Return the (x, y) coordinate for the center point of the cell that contains the specified text.  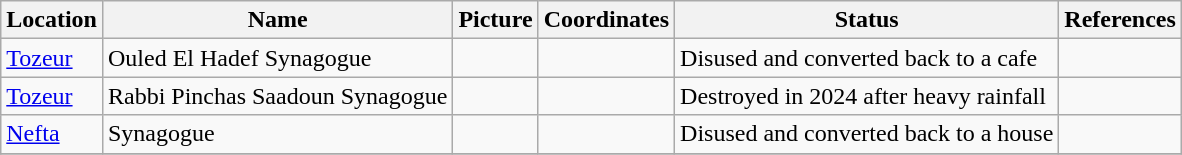
Picture (496, 20)
Name (277, 20)
Location (52, 20)
Status (867, 20)
References (1120, 20)
Disused and converted back to a house (867, 134)
Ouled El Hadef Synagogue (277, 58)
Coordinates (606, 20)
Destroyed in 2024 after heavy rainfall (867, 96)
Disused and converted back to a cafe (867, 58)
Rabbi Pinchas Saadoun Synagogue (277, 96)
Synagogue (277, 134)
Nefta (52, 134)
